Search for the cell housing the specified text and yield its [x, y] center coordinate. 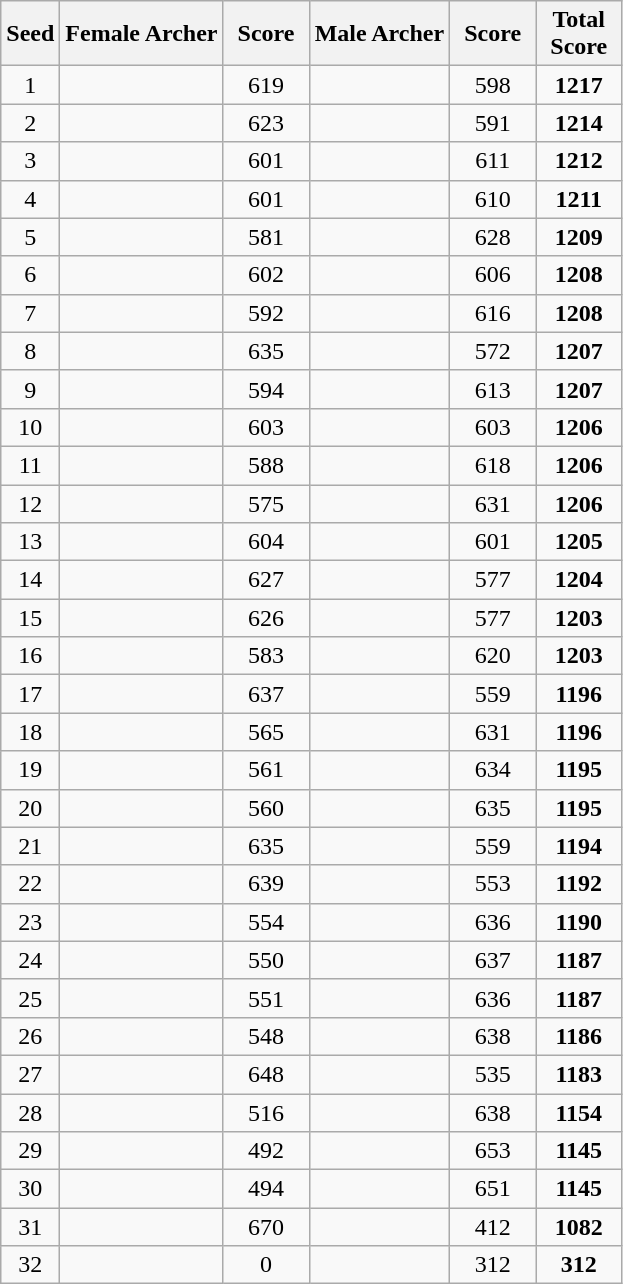
32 [30, 1265]
29 [30, 1151]
3 [30, 161]
1209 [579, 237]
598 [493, 85]
1190 [579, 922]
551 [266, 998]
602 [266, 275]
611 [493, 161]
4 [30, 199]
591 [493, 123]
594 [266, 389]
1212 [579, 161]
626 [266, 618]
412 [493, 1227]
553 [493, 884]
565 [266, 732]
1194 [579, 846]
1 [30, 85]
16 [30, 656]
575 [266, 503]
1217 [579, 85]
653 [493, 1151]
634 [493, 770]
651 [493, 1189]
1082 [579, 1227]
618 [493, 465]
17 [30, 694]
492 [266, 1151]
1205 [579, 542]
28 [30, 1113]
30 [30, 1189]
8 [30, 351]
620 [493, 656]
535 [493, 1074]
583 [266, 656]
22 [30, 884]
27 [30, 1074]
494 [266, 1189]
606 [493, 275]
31 [30, 1227]
12 [30, 503]
670 [266, 1227]
1154 [579, 1113]
13 [30, 542]
11 [30, 465]
592 [266, 313]
639 [266, 884]
21 [30, 846]
26 [30, 1036]
18 [30, 732]
19 [30, 770]
550 [266, 960]
20 [30, 808]
623 [266, 123]
548 [266, 1036]
1214 [579, 123]
2 [30, 123]
9 [30, 389]
0 [266, 1265]
560 [266, 808]
15 [30, 618]
581 [266, 237]
610 [493, 199]
1192 [579, 884]
648 [266, 1074]
561 [266, 770]
554 [266, 922]
14 [30, 580]
627 [266, 580]
25 [30, 998]
24 [30, 960]
1211 [579, 199]
613 [493, 389]
616 [493, 313]
628 [493, 237]
619 [266, 85]
572 [493, 351]
23 [30, 922]
588 [266, 465]
604 [266, 542]
Total Score [579, 34]
1186 [579, 1036]
1183 [579, 1074]
5 [30, 237]
6 [30, 275]
10 [30, 427]
1204 [579, 580]
516 [266, 1113]
7 [30, 313]
Male Archer [380, 34]
Seed [30, 34]
Female Archer [142, 34]
